Extract the (x, y) coordinate from the center of the cell holding the provided text.  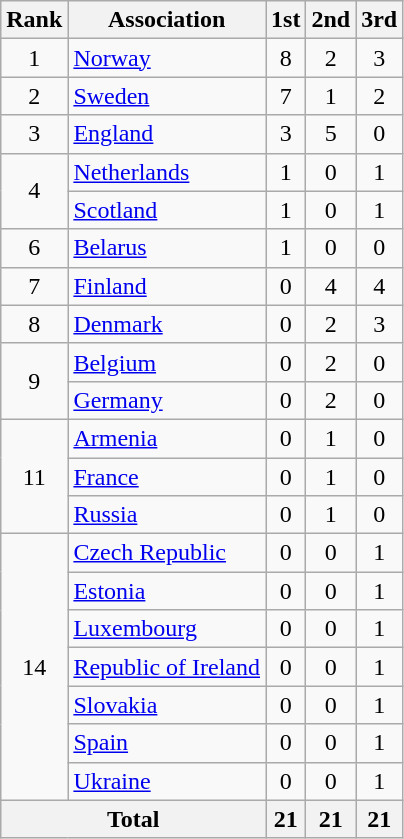
1st (286, 20)
Norway (167, 58)
Czech Republic (167, 553)
Republic of Ireland (167, 667)
Netherlands (167, 172)
France (167, 477)
Rank (34, 20)
Spain (167, 743)
Armenia (167, 438)
Belarus (167, 248)
Denmark (167, 324)
3rd (380, 20)
9 (34, 381)
Ukraine (167, 781)
Association (167, 20)
Total (134, 819)
Sweden (167, 96)
England (167, 134)
5 (331, 134)
Scotland (167, 210)
Estonia (167, 591)
Slovakia (167, 705)
14 (34, 667)
Luxembourg (167, 629)
Germany (167, 400)
Belgium (167, 362)
Russia (167, 515)
6 (34, 248)
11 (34, 476)
2nd (331, 20)
Finland (167, 286)
